Return the (X, Y) coordinate for the center point of the cell that contains the specified text.  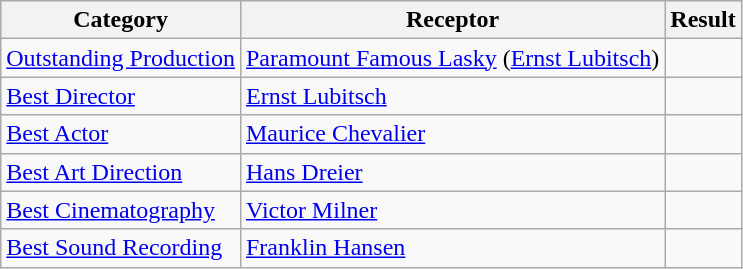
Best Sound Recording (121, 248)
Victor Milner (452, 210)
Paramount Famous Lasky (Ernst Lubitsch) (452, 58)
Best Art Direction (121, 172)
Best Actor (121, 134)
Result (703, 20)
Outstanding Production (121, 58)
Ernst Lubitsch (452, 96)
Maurice Chevalier (452, 134)
Best Cinematography (121, 210)
Receptor (452, 20)
Hans Dreier (452, 172)
Category (121, 20)
Franklin Hansen (452, 248)
Best Director (121, 96)
